Find where the given text appears and provide that cell's center as [x, y] coordinate. 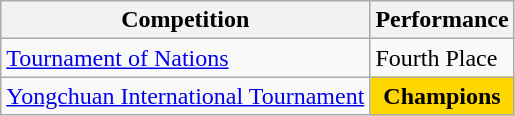
Yongchuan International Tournament [186, 96]
Fourth Place [442, 58]
Competition [186, 20]
Tournament of Nations [186, 58]
Champions [442, 96]
Performance [442, 20]
